Capture the cell that displays the provided text and extract its (x, y) central coordinate. 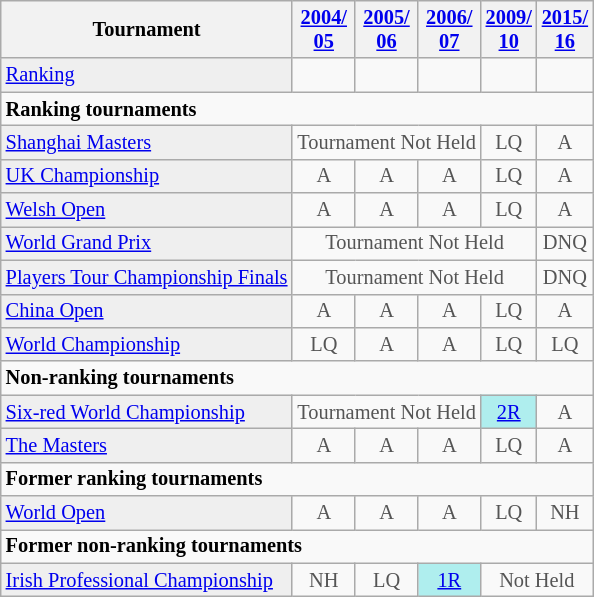
UK Championship (147, 176)
Shanghai Masters (147, 142)
2R (509, 412)
China Open (147, 311)
Former non-ranking tournaments (297, 546)
2004/05 (324, 29)
Six-red World Championship (147, 412)
Irish Professional Championship (147, 580)
World Open (147, 513)
Ranking (147, 75)
Welsh Open (147, 210)
2009/10 (509, 29)
Not Held (537, 580)
Ranking tournaments (297, 109)
2006/07 (450, 29)
Players Tour Championship Finals (147, 277)
The Masters (147, 445)
2005/06 (386, 29)
Former ranking tournaments (297, 479)
World Championship (147, 344)
Non-ranking tournaments (297, 378)
2015/16 (565, 29)
Tournament (147, 29)
World Grand Prix (147, 243)
1R (450, 580)
